Extract the [X, Y] coordinate from the center of the cell holding the provided text.  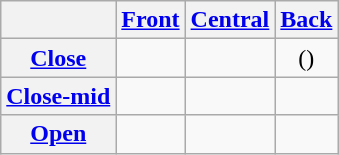
Close [58, 58]
Back [306, 20]
Close-mid [58, 96]
Open [58, 134]
Central [230, 20]
Front [150, 20]
() [306, 58]
